For the text-containing cell, return its midpoint in (X, Y) coordinate format. 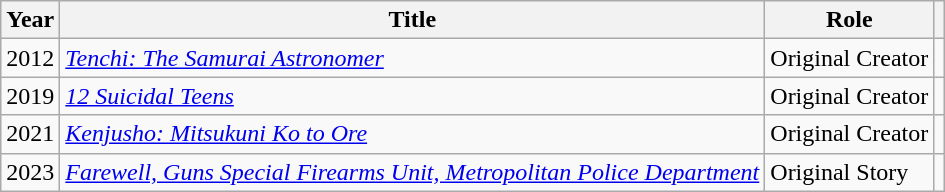
2021 (30, 134)
2012 (30, 58)
Kenjusho: Mitsukuni Ko to Ore (412, 134)
Farewell, Guns Special Firearms Unit, Metropolitan Police Department (412, 172)
Original Story (850, 172)
Tenchi: The Samurai Astronomer (412, 58)
2019 (30, 96)
Year (30, 20)
12 Suicidal Teens (412, 96)
2023 (30, 172)
Title (412, 20)
Role (850, 20)
